Search for the cell housing the specified text and yield its [X, Y] center coordinate. 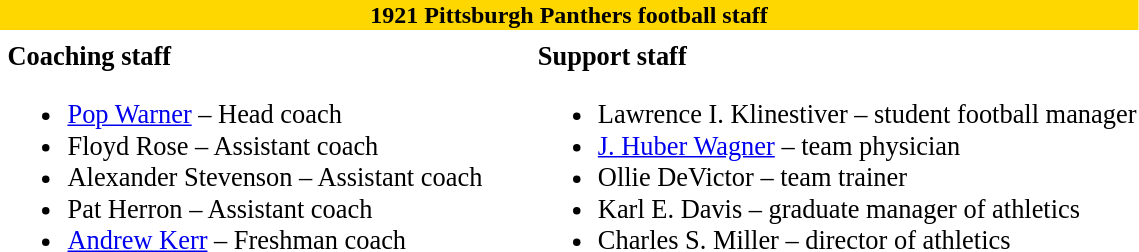
1921 Pittsburgh Panthers football staff [569, 15]
